Locate the cell with the specified text and output its (x, y) center coordinate. 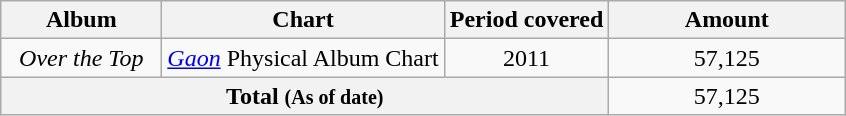
Amount (727, 20)
Period covered (526, 20)
Gaon Physical Album Chart (303, 58)
Album (82, 20)
Total (As of date) (305, 96)
Over the Top (82, 58)
2011 (526, 58)
Chart (303, 20)
